Scan for the cell matching the given text and deliver its [x, y] coordinate at center. 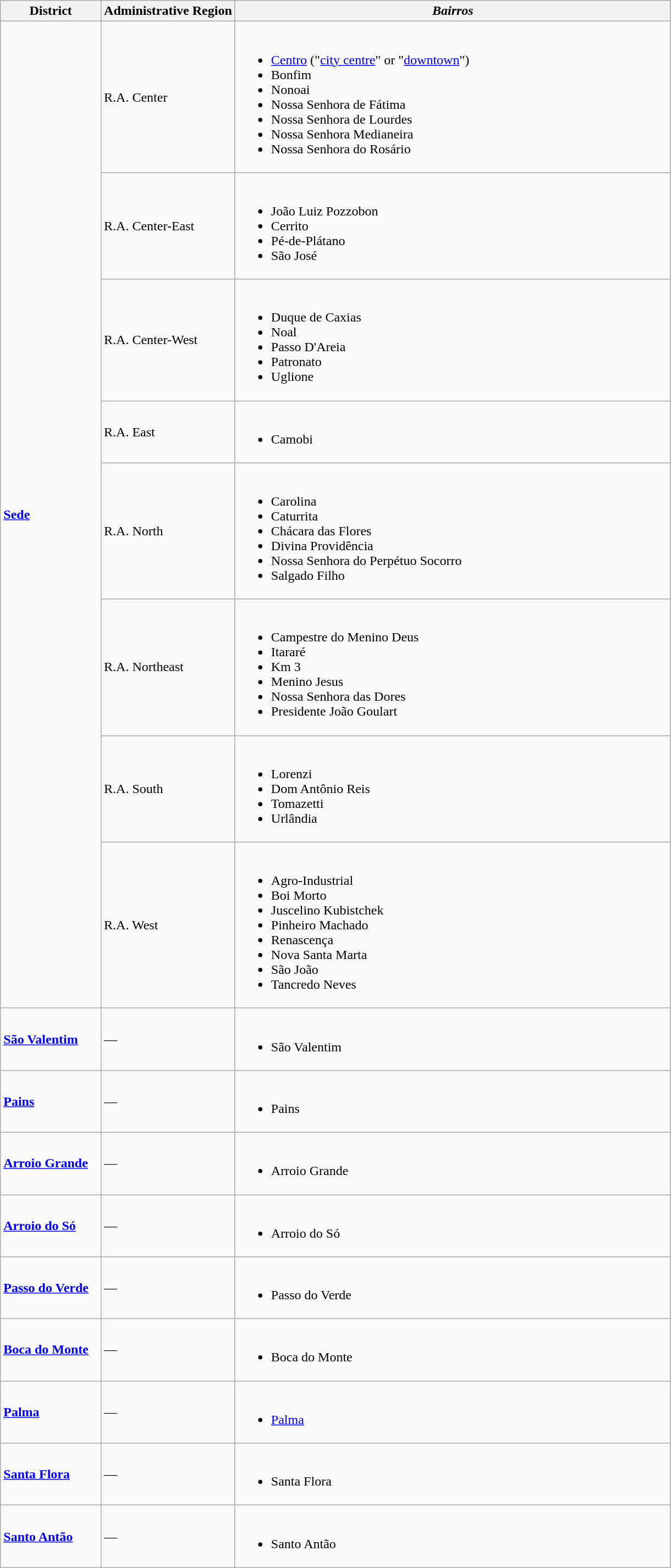
João Luiz PozzobonCerritoPé-de-PlátanoSão José [453, 226]
Sede [51, 515]
R.A. Center [168, 97]
Centro ("city centre" or "downtown")BonfimNonoaiNossa Senhora de FátimaNossa Senhora de LourdesNossa Senhora MedianeiraNossa Senhora do Rosário [453, 97]
R.A. North [168, 531]
CarolinaCaturritaChácara das FloresDivina ProvidênciaNossa Senhora do Perpétuo SocorroSalgado Filho [453, 531]
Agro-IndustrialBoi MortoJuscelino KubistchekPinheiro MachadoRenascençaNova Santa MartaSão JoãoTancredo Neves [453, 925]
R.A. East [168, 432]
LorenziDom Antônio ReisTomazettiUrlândia [453, 789]
Duque de CaxiasNoalPasso D'AreiaPatronatoUglione [453, 340]
R.A. South [168, 789]
R.A. Center-West [168, 340]
Bairros [453, 11]
Camobi [453, 432]
R.A. Northeast [168, 667]
R.A. West [168, 925]
Administrative Region [168, 11]
Campestre do Menino DeusItararéKm 3Menino JesusNossa Senhora das DoresPresidente João Goulart [453, 667]
District [51, 11]
R.A. Center-East [168, 226]
